Extract the (x, y) coordinate from the center of the cell holding the provided text.  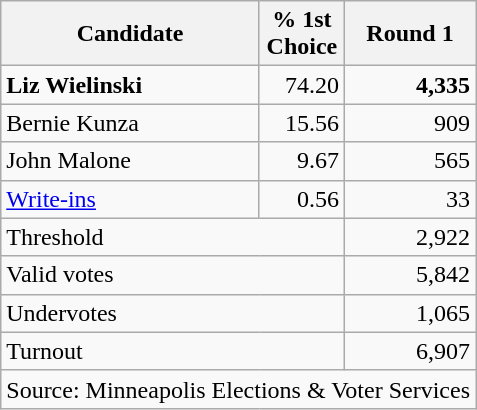
Liz Wielinski (130, 85)
Threshold (173, 237)
4,335 (410, 85)
Turnout (173, 351)
% 1stChoice (302, 34)
John Malone (130, 161)
5,842 (410, 275)
1,065 (410, 313)
6,907 (410, 351)
74.20 (302, 85)
Write-ins (130, 199)
9.67 (302, 161)
565 (410, 161)
Undervotes (173, 313)
Candidate (130, 34)
Valid votes (173, 275)
Source: Minneapolis Elections & Voter Services (238, 389)
33 (410, 199)
Round 1 (410, 34)
Bernie Kunza (130, 123)
0.56 (302, 199)
15.56 (302, 123)
909 (410, 123)
2,922 (410, 237)
